Return [x, y] of the center of cell containing provided text 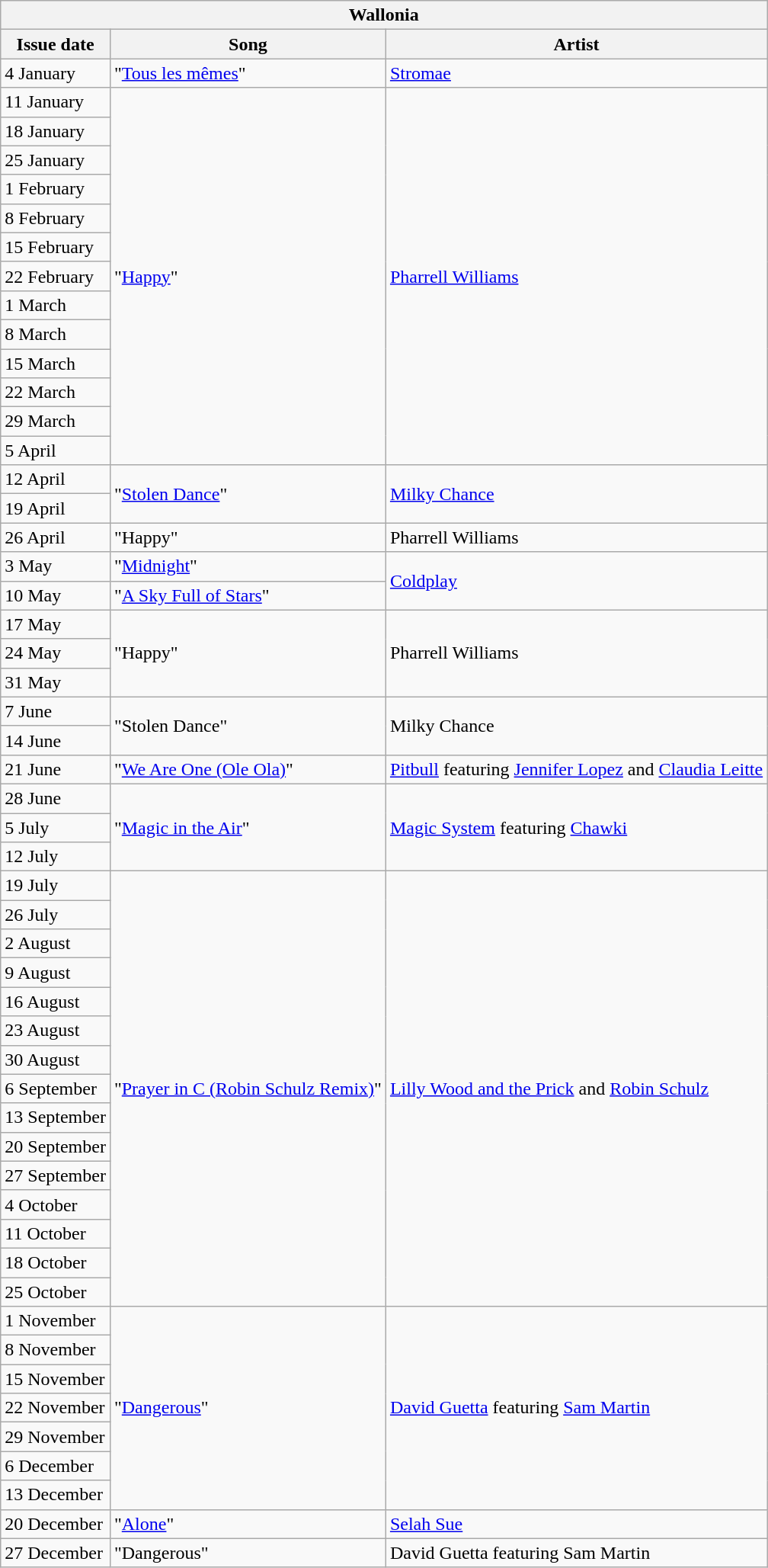
24 May [56, 653]
Selah Sue [576, 1524]
1 March [56, 305]
31 May [56, 682]
1 November [56, 1321]
18 January [56, 131]
8 March [56, 334]
27 December [56, 1553]
7 June [56, 711]
26 April [56, 537]
Wallonia [384, 15]
26 July [56, 915]
Issue date [56, 44]
6 September [56, 1089]
8 February [56, 218]
13 September [56, 1117]
"Magic in the Air" [248, 827]
8 November [56, 1350]
16 August [56, 1002]
10 May [56, 595]
Stromae [576, 73]
20 December [56, 1524]
22 March [56, 393]
11 January [56, 102]
"Tous les mêmes" [248, 73]
25 January [56, 160]
27 September [56, 1175]
15 March [56, 364]
25 October [56, 1292]
Magic System featuring Chawki [576, 827]
23 August [56, 1031]
12 July [56, 857]
5 July [56, 827]
19 July [56, 886]
1 February [56, 189]
22 November [56, 1408]
Song [248, 44]
"Prayer in C (Robin Schulz Remix)" [248, 1089]
6 December [56, 1466]
13 December [56, 1495]
3 May [56, 566]
21 June [56, 769]
Lilly Wood and the Prick and Robin Schulz [576, 1089]
9 August [56, 973]
5 April [56, 451]
12 April [56, 479]
4 October [56, 1204]
19 April [56, 508]
4 January [56, 73]
Coldplay [576, 581]
18 October [56, 1262]
29 November [56, 1437]
17 May [56, 624]
"Midnight" [248, 566]
15 February [56, 247]
"Alone" [248, 1524]
29 March [56, 422]
2 August [56, 944]
Artist [576, 44]
20 September [56, 1146]
11 October [56, 1233]
15 November [56, 1379]
28 June [56, 798]
"A Sky Full of Stars" [248, 595]
Pitbull featuring Jennifer Lopez and Claudia Leitte [576, 769]
22 February [56, 276]
14 June [56, 740]
30 August [56, 1060]
"We Are One (Ole Ola)" [248, 769]
